Find where the given text appears and provide that cell's center as (X, Y) coordinate. 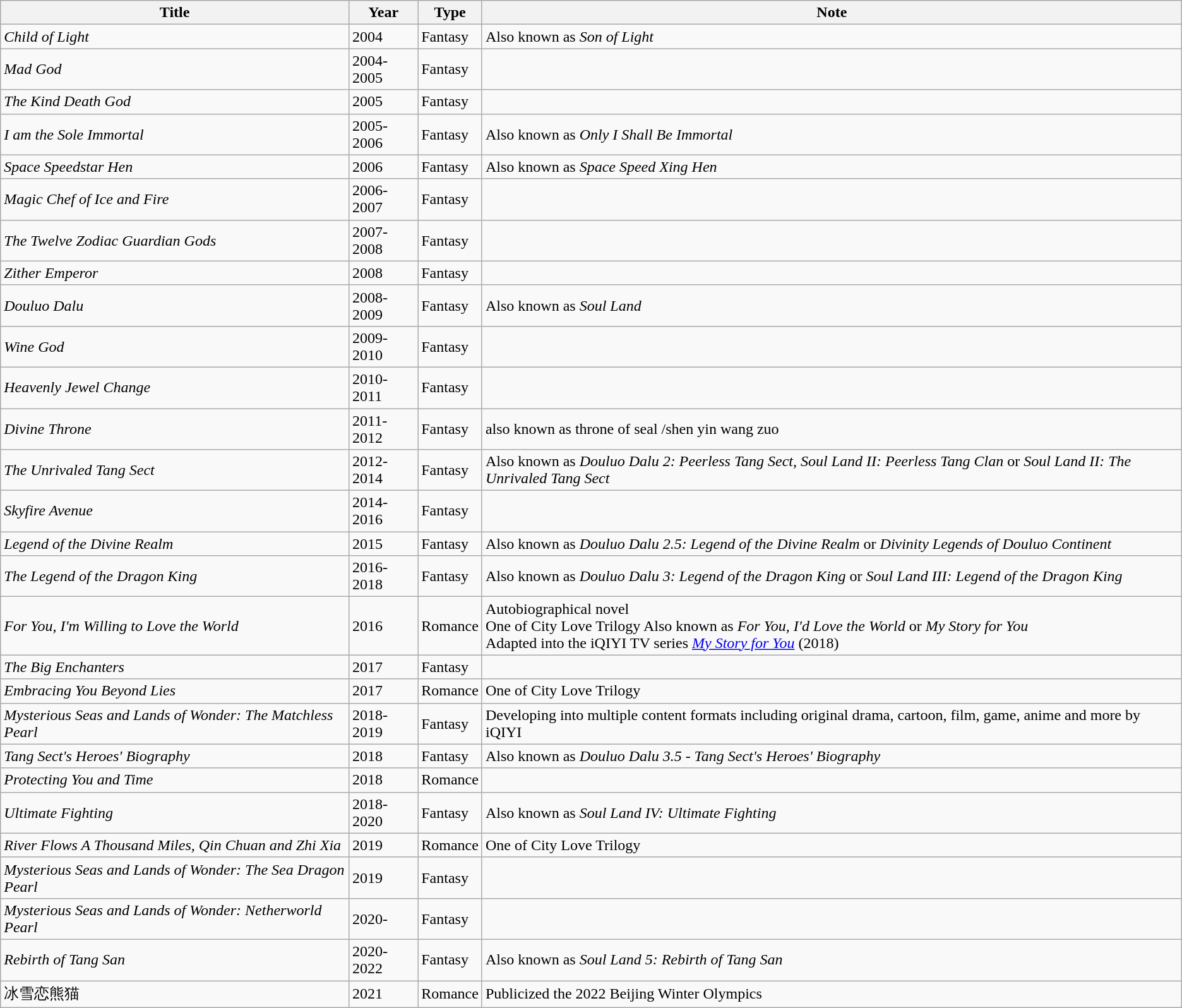
Ultimate Fighting (175, 812)
2008 (383, 273)
2018-2019 (383, 724)
2010-2011 (383, 388)
2005 (383, 102)
2008-2009 (383, 306)
Magic Chef of Ice and Fire (175, 200)
2006 (383, 167)
River Flows A Thousand Miles, Qin Chuan and Zhi Xia (175, 845)
2004 (383, 37)
Rebirth of Tang San (175, 960)
For You, I'm Willing to Love the World (175, 626)
2020-2022 (383, 960)
2009-2010 (383, 346)
Mysterious Seas and Lands of Wonder: The Matchless Pearl (175, 724)
Title (175, 13)
Wine God (175, 346)
Child of Light (175, 37)
Also known as Son of Light (832, 37)
冰雪恋熊猫 (175, 994)
Also known as Douluo Dalu 3.5 - Tang Sect's Heroes' Biography (832, 756)
Skyfire Avenue (175, 512)
2007-2008 (383, 240)
2005-2006 (383, 134)
The Unrivaled Tang Sect (175, 470)
Also known as Soul Land 5: Rebirth of Tang San (832, 960)
Tang Sect's Heroes' Biography (175, 756)
Protecting You and Time (175, 780)
Developing into multiple content formats including original drama, cartoon, film, game, anime and more by iQIYI (832, 724)
Mysterious Seas and Lands of Wonder: The Sea Dragon Pearl (175, 878)
The Twelve Zodiac Guardian Gods (175, 240)
Divine Throne (175, 428)
Publicized the 2022 Beijing Winter Olympics (832, 994)
2020- (383, 918)
Zither Emperor (175, 273)
Douluo Dalu (175, 306)
Mysterious Seas and Lands of Wonder: Netherworld Pearl (175, 918)
2012-2014 (383, 470)
Legend of the Divine Realm (175, 544)
Space Speedstar Hen (175, 167)
2014-2016 (383, 512)
I am the Sole Immortal (175, 134)
2016 (383, 626)
2015 (383, 544)
Also known as Douluo Dalu 2: Peerless Tang Sect, Soul Land II: Peerless Tang Clan or Soul Land II: The Unrivaled Tang Sect (832, 470)
Also known as Douluo Dalu 3: Legend of the Dragon King or Soul Land III: Legend of the Dragon King (832, 576)
also known as throne of seal /shen yin wang zuo (832, 428)
Mad God (175, 69)
Also known as Soul Land IV: Ultimate Fighting (832, 812)
2021 (383, 994)
Year (383, 13)
Also known as Only I Shall Be Immortal (832, 134)
Note (832, 13)
The Legend of the Dragon King (175, 576)
2016-2018 (383, 576)
Also known as Soul Land (832, 306)
Heavenly Jewel Change (175, 388)
2018-2020 (383, 812)
The Big Enchanters (175, 667)
2006-2007 (383, 200)
2011-2012 (383, 428)
2004-2005 (383, 69)
Also known as Douluo Dalu 2.5: Legend of the Divine Realm or Divinity Legends of Douluo Continent (832, 544)
The Kind Death God (175, 102)
Type (450, 13)
Also known as Space Speed Xing Hen (832, 167)
Embracing You Beyond Lies (175, 691)
